Provide the (X, Y) coordinate of the cell's center where the given text is located.  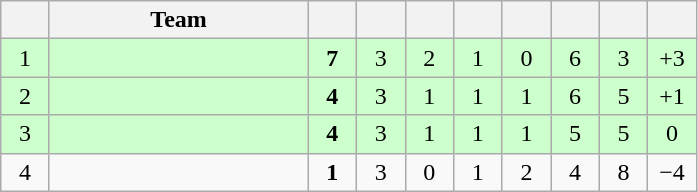
+1 (672, 96)
+3 (672, 58)
8 (624, 172)
7 (332, 58)
Team (178, 20)
−4 (672, 172)
